Find where the given text appears and provide that cell's center as (X, Y) coordinate. 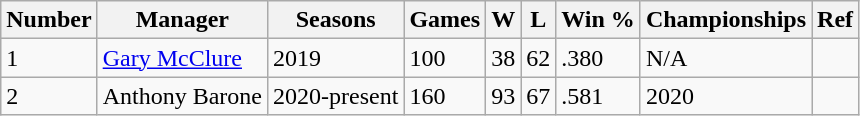
Win % (598, 20)
100 (445, 58)
Gary McClure (182, 58)
1 (49, 58)
93 (504, 96)
.380 (598, 58)
2020 (726, 96)
Manager (182, 20)
Number (49, 20)
2019 (336, 58)
2020-present (336, 96)
Championships (726, 20)
160 (445, 96)
38 (504, 58)
67 (538, 96)
62 (538, 58)
Seasons (336, 20)
Ref (836, 20)
.581 (598, 96)
W (504, 20)
N/A (726, 58)
2 (49, 96)
Anthony Barone (182, 96)
Games (445, 20)
L (538, 20)
